Return the [X, Y] coordinate for the center point of the cell that contains the specified text.  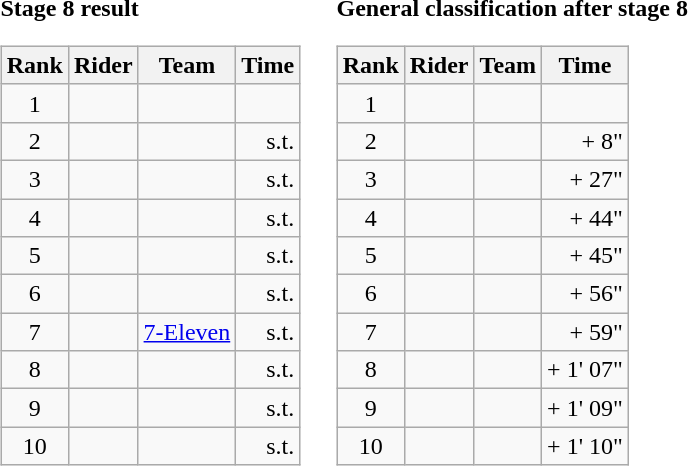
+ 1' 09" [586, 408]
+ 27" [586, 179]
+ 1' 10" [586, 446]
+ 8" [586, 141]
7-Eleven [187, 332]
+ 59" [586, 332]
+ 56" [586, 294]
+ 44" [586, 217]
+ 45" [586, 256]
+ 1' 07" [586, 370]
